Scan for the cell matching the given text and deliver its (X, Y) coordinate at center. 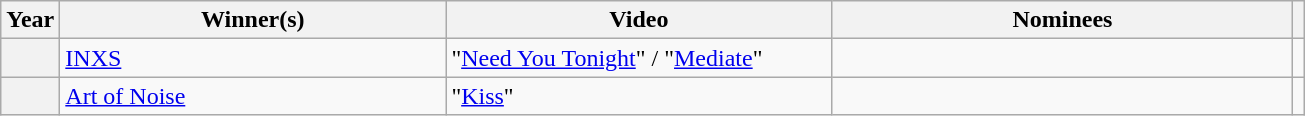
INXS (253, 58)
Nominees (1062, 20)
"Kiss" (639, 96)
"Need You Tonight" / "Mediate" (639, 58)
Art of Noise (253, 96)
Year (30, 20)
Video (639, 20)
Winner(s) (253, 20)
